Search for the cell housing the specified text and yield its [x, y] center coordinate. 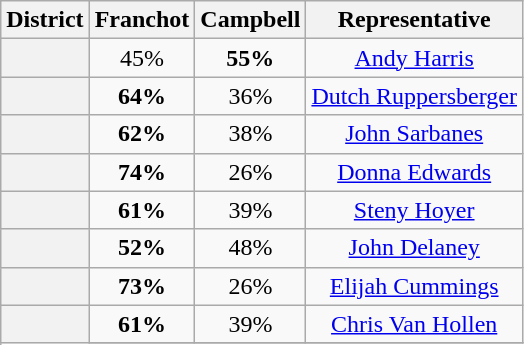
Andy Harris [414, 58]
Steny Hoyer [414, 210]
74% [142, 172]
John Sarbanes [414, 134]
62% [142, 134]
48% [250, 248]
District [45, 20]
73% [142, 286]
Elijah Cummings [414, 286]
38% [250, 134]
Dutch Ruppersberger [414, 96]
Chris Van Hollen [414, 324]
Campbell [250, 20]
45% [142, 58]
John Delaney [414, 248]
Donna Edwards [414, 172]
64% [142, 96]
52% [142, 248]
Representative [414, 20]
36% [250, 96]
55% [250, 58]
Franchot [142, 20]
